Return the (x, y) coordinate for the center point of the cell that contains the specified text.  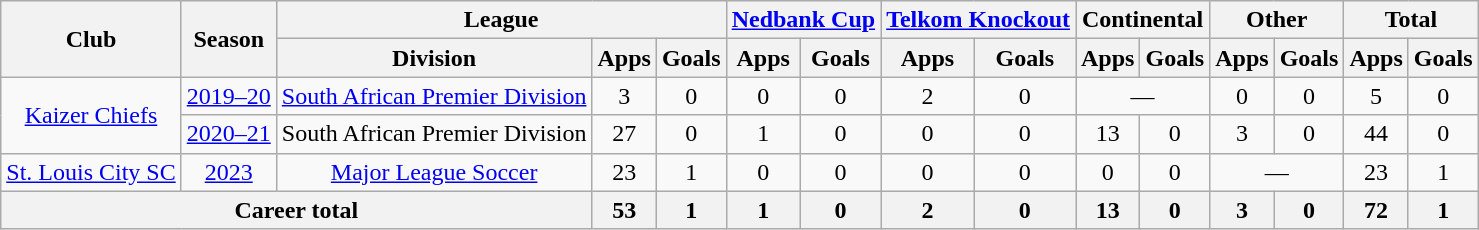
Season (228, 39)
Kaizer Chiefs (91, 115)
Major League Soccer (434, 172)
27 (624, 134)
Continental (1143, 20)
Telkom Knockout (978, 20)
2020–21 (228, 134)
Nedbank Cup (803, 20)
Career total (296, 210)
44 (1376, 134)
72 (1376, 210)
Total (1411, 20)
5 (1376, 96)
2023 (228, 172)
53 (624, 210)
Division (434, 58)
Other (1277, 20)
2019–20 (228, 96)
Club (91, 39)
League (501, 20)
St. Louis City SC (91, 172)
